Extract the [X, Y] coordinate from the center of the cell holding the provided text.  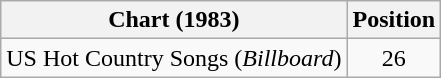
26 [394, 58]
US Hot Country Songs (Billboard) [174, 58]
Position [394, 20]
Chart (1983) [174, 20]
